Return the (X, Y) coordinate for the center point of the cell that contains the specified text.  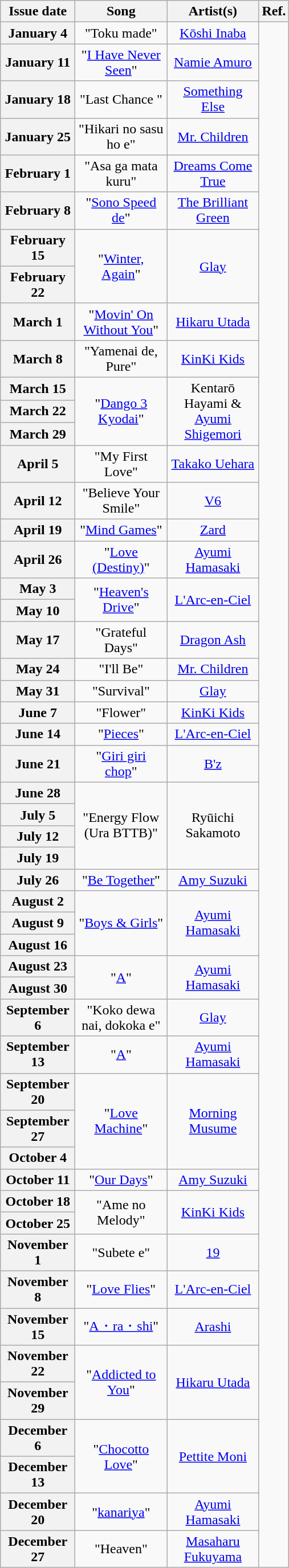
January 4 (38, 33)
May 3 (38, 589)
February 22 (38, 285)
December 20 (38, 1512)
"A・ra・shi" (121, 1326)
19 (213, 1252)
January 18 (38, 99)
Arashi (213, 1326)
October 11 (38, 1180)
March 1 (38, 321)
January 25 (38, 137)
July 12 (38, 836)
May 10 (38, 611)
V6 (213, 501)
"Chocotto Love" (121, 1456)
August 2 (38, 902)
"Movin' On Without You" (121, 321)
April 26 (38, 559)
May 24 (38, 669)
September 6 (38, 1017)
August 23 (38, 967)
"Asa ga mata kuru" (121, 173)
"Survival" (121, 691)
"Dango 3 Kyodai" (121, 411)
"Heaven" (121, 1549)
June 28 (38, 793)
"Heaven's Drive" (121, 600)
"Ame no Melody" (121, 1212)
Dreams Come True (213, 173)
March 22 (38, 411)
"Hikari no sasu ho e" (121, 137)
"Addicted to You" (121, 1382)
"Koko dewa nai, dokoka e" (121, 1017)
June 7 (38, 713)
November 29 (38, 1401)
December 13 (38, 1475)
The Brilliant Green (213, 211)
March 15 (38, 388)
Dragon Ash (213, 640)
Zard (213, 530)
February 1 (38, 173)
December 27 (38, 1549)
November 15 (38, 1326)
"Love Flies" (121, 1289)
March 29 (38, 434)
July 26 (38, 880)
April 5 (38, 464)
"My First Love" (121, 464)
July 5 (38, 814)
Issue date (38, 11)
"Giri giri chop" (121, 763)
"Toku made" (121, 33)
January 11 (38, 63)
B'z (213, 763)
"Pieces" (121, 734)
August 16 (38, 945)
April 19 (38, 530)
"kanariya" (121, 1512)
"Believe Your Smile" (121, 501)
May 17 (38, 640)
"Love Machine" (121, 1121)
September 20 (38, 1091)
Song (121, 11)
Artist(s) (213, 11)
Takako Uehara (213, 464)
Kōshi Inaba (213, 33)
Ryūichi Sakamoto (213, 825)
"Our Days" (121, 1180)
Ref. (274, 11)
"Grateful Days" (121, 640)
"Boys & Girls" (121, 923)
Kentarō Hayami & Ayumi Shigemori (213, 411)
"Yamenai de, Pure" (121, 359)
February 8 (38, 211)
"Flower" (121, 713)
"Subete e" (121, 1252)
"I Have Never Seen" (121, 63)
"Be Together" (121, 880)
July 19 (38, 858)
"Last Chance " (121, 99)
November 1 (38, 1252)
November 22 (38, 1364)
June 14 (38, 734)
"Mind Games" (121, 530)
Something Else (213, 99)
September 27 (38, 1129)
Morning Musume (213, 1121)
June 21 (38, 763)
Pettite Moni (213, 1456)
August 30 (38, 988)
"I'll Be" (121, 669)
May 31 (38, 691)
"Sono Speed de" (121, 211)
September 13 (38, 1055)
April 12 (38, 501)
February 15 (38, 247)
Masaharu Fukuyama (213, 1549)
"Energy Flow (Ura BTTB)" (121, 825)
December 6 (38, 1438)
October 25 (38, 1223)
October 4 (38, 1158)
"Winter, Again" (121, 266)
Namie Amuro (213, 63)
"Love (Destiny)" (121, 559)
October 18 (38, 1201)
November 8 (38, 1289)
March 8 (38, 359)
August 9 (38, 923)
